Search for the cell housing the specified text and yield its (X, Y) center coordinate. 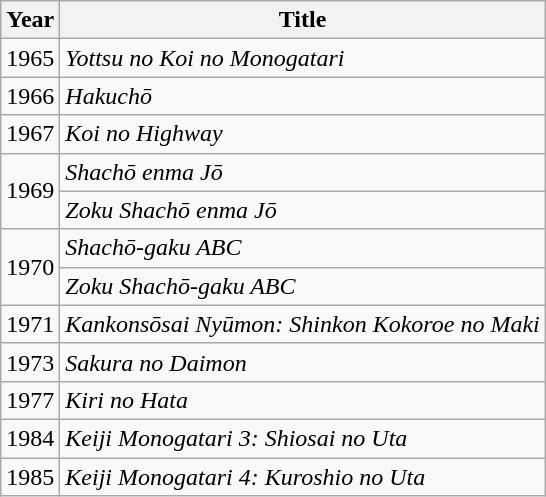
1966 (30, 96)
Keiji Monogatari 3: Shiosai no Uta (302, 438)
1967 (30, 134)
Sakura no Daimon (302, 362)
1969 (30, 191)
Shachō-gaku ABC (302, 248)
Yottsu no Koi no Monogatari (302, 58)
Kiri no Hata (302, 400)
Shachō enma Jō (302, 172)
Kankonsōsai Nyūmon: Shinkon Kokoroe no Maki (302, 324)
Zoku Shachō-gaku ABC (302, 286)
1965 (30, 58)
1971 (30, 324)
Koi no Highway (302, 134)
Year (30, 20)
Zoku Shachō enma Jō (302, 210)
Hakuchō (302, 96)
Title (302, 20)
1977 (30, 400)
1970 (30, 267)
Keiji Monogatari 4: Kuroshio no Uta (302, 477)
1973 (30, 362)
1985 (30, 477)
1984 (30, 438)
